Find where the given text appears and provide that cell's center as (x, y) coordinate. 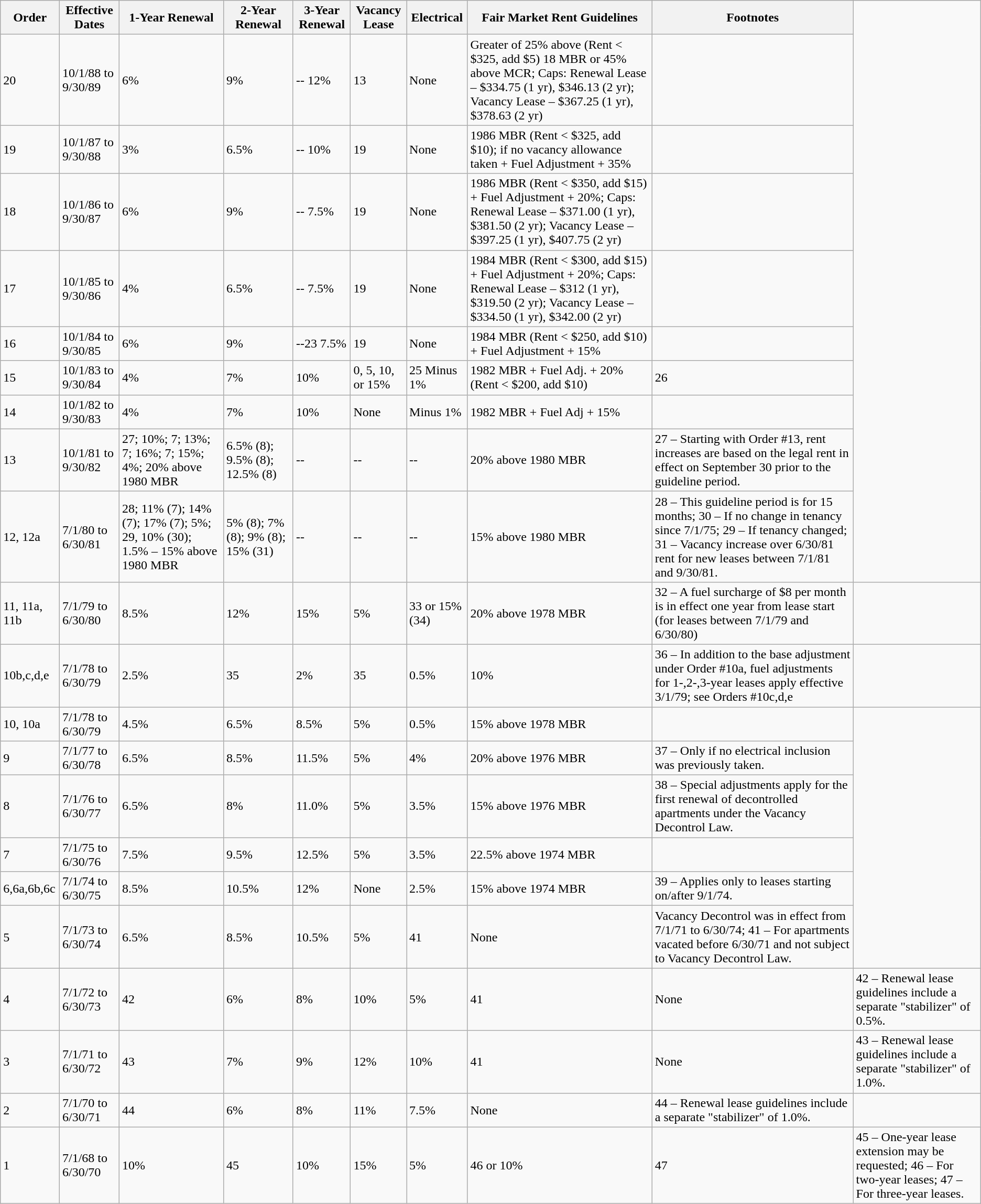
15% above 1980 MBR (560, 537)
11.0% (322, 806)
10/1/84 to 9/30/85 (89, 344)
2‑Year Renewal (258, 18)
10/1/83 to 9/30/84 (89, 377)
14 (30, 412)
11, 11a, 11b (30, 613)
42 – Renewal lease guidelines include a separate "stabilizer" of 0.5%. (917, 999)
Footnotes (753, 18)
-- 12% (322, 80)
26 (753, 377)
15% above 1976 MBR (560, 806)
3‑Year Renewal (322, 18)
20% above 1980 MBR (560, 460)
6.5% (8); 9.5% (8); 12.5% (8) (258, 460)
10/1/85 to 9/30/86 (89, 288)
18 (30, 212)
20 (30, 80)
7 (30, 854)
10/1/81 to 9/30/82 (89, 460)
39 – Applies only to leases starting on/after 9/1/74. (753, 889)
12, 12a (30, 537)
9 (30, 758)
27; 10%; 7; 13%; 7; 16%; 7; 15%; 4%; 20% above 1980 MBR (172, 460)
Vacancy Decontrol was in effect from 7/1/71 to 6/30/74; 41 – For apartments vacated before 6/30/71 and not subject to Vacancy Decontrol Law. (753, 937)
2 (30, 1110)
11.5% (322, 758)
10/1/87 to 9/30/88 (89, 149)
7/1/74 to 6/30/75 (89, 889)
20% above 1978 MBR (560, 613)
43 (172, 1062)
47 (753, 1165)
Fair Market Rent Guidelines (560, 18)
1982 MBR + Fuel Adj + 15% (560, 412)
4 (30, 999)
33 or 15% (34) (437, 613)
27 – Starting with Order #13, rent increases are based on the legal rent in effect on September 30 prior to the guideline period. (753, 460)
7/1/79 to 6/30/80 (89, 613)
10/1/88 to 9/30/89 (89, 80)
9.5% (258, 854)
15% above 1978 MBR (560, 723)
1986 MBR (Rent < $325, add $10); if no vacancy allowance taken + Fuel Adjustment + 35% (560, 149)
7/1/76 to 6/30/77 (89, 806)
46 or 10% (560, 1165)
16 (30, 344)
15% above 1974 MBR (560, 889)
5 (30, 937)
17 (30, 288)
10/1/82 to 9/30/83 (89, 412)
7/1/75 to 6/30/76 (89, 854)
2% (322, 675)
0, 5, 10, or 15% (378, 377)
Electrical (437, 18)
Vacancy Lease (378, 18)
20% above 1976 MBR (560, 758)
Minus 1% (437, 412)
Effective Dates (89, 18)
7/1/73 to 6/30/74 (89, 937)
12.5% (322, 854)
4.5% (172, 723)
36 – In addition to the base adjustment under Order #10a, fuel adjustments for 1-,2-,3‑year leases apply effective 3/1/79; see Orders #10c,d,e (753, 675)
32 – A fuel surcharge of $8 per month is in effect one year from lease start (for leases between 7/1/79 and 6/30/80) (753, 613)
7/1/72 to 6/30/73 (89, 999)
7/1/77 to 6/30/78 (89, 758)
1 (30, 1165)
1984 MBR (Rent < $250, add $10) + Fuel Adjustment + 15% (560, 344)
8 (30, 806)
44 – Renewal lease guidelines include a separate "stabilizer" of 1.0%. (753, 1110)
10b,c,d,e (30, 675)
42 (172, 999)
1‑Year Renewal (172, 18)
Order (30, 18)
28; 11% (7); 14% (7); 17% (7); 5%; 29, 10% (30); 1.5% – 15% above 1980 MBR (172, 537)
10, 10a (30, 723)
45 – One‑year lease extension may be requested; 46 – For two‑year leases; 47 – For three‑year leases. (917, 1165)
7/1/68 to 6/30/70 (89, 1165)
-- 10% (322, 149)
45 (258, 1165)
43 – Renewal lease guidelines include a separate "stabilizer" of 1.0%. (917, 1062)
6,6a,6b,6c (30, 889)
7/1/70 to 6/30/71 (89, 1110)
25 Minus 1% (437, 377)
22.5% above 1974 MBR (560, 854)
1982 MBR + Fuel Adj. + 20% (Rent < $200, add $10) (560, 377)
38 – Special adjustments apply for the first renewal of decontrolled apartments under the Vacancy Decontrol Law. (753, 806)
7/1/80 to 6/30/81 (89, 537)
37 – Only if no electrical inclusion was previously taken. (753, 758)
11% (378, 1110)
10/1/86 to 9/30/87 (89, 212)
3 (30, 1062)
44 (172, 1110)
--23 7.5% (322, 344)
5% (8); 7% (8); 9% (8); 15% (31) (258, 537)
7/1/71 to 6/30/72 (89, 1062)
15 (30, 377)
3% (172, 149)
